For the text-containing cell, return its midpoint in [x, y] coordinate format. 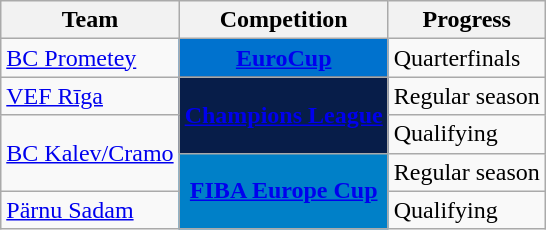
Quarterfinals [466, 58]
FIBA Europe Cup [284, 191]
Team [90, 20]
Competition [284, 20]
EuroCup [284, 58]
BC Prometey [90, 58]
Pärnu Sadam [90, 210]
Champions League [284, 115]
Progress [466, 20]
BC Kalev/Cramo [90, 153]
VEF Rīga [90, 96]
